Return the (x, y) coordinate for the center point of the cell that contains the specified text.  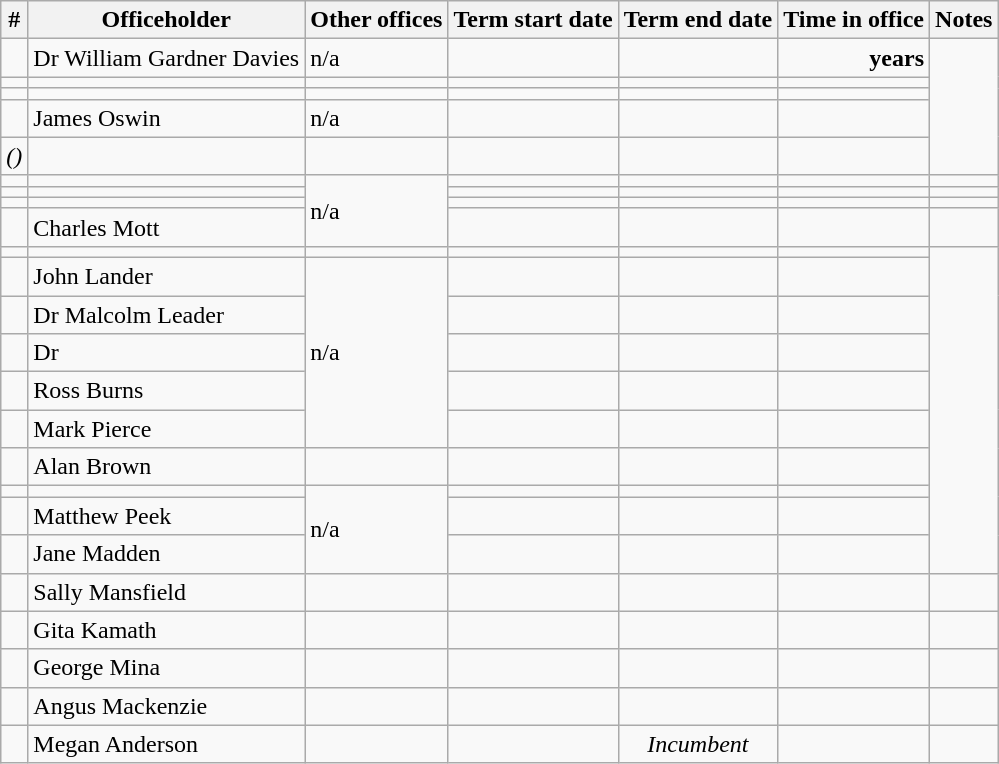
Dr William Gardner Davies (166, 58)
Incumbent (698, 744)
Mark Pierce (166, 429)
George Mina (166, 668)
() (14, 156)
Gita Kamath (166, 630)
Time in office (854, 20)
Charles Mott (166, 227)
years (854, 58)
Matthew Peek (166, 516)
James Oswin (166, 118)
Term end date (698, 20)
Megan Anderson (166, 744)
Term start date (533, 20)
Alan Brown (166, 467)
Notes (964, 20)
Ross Burns (166, 391)
Dr (166, 353)
Sally Mansfield (166, 592)
Officeholder (166, 20)
John Lander (166, 276)
# (14, 20)
Jane Madden (166, 554)
Dr Malcolm Leader (166, 315)
Other offices (376, 20)
Angus Mackenzie (166, 706)
